Find where the given text appears and provide that cell's center as (X, Y) coordinate. 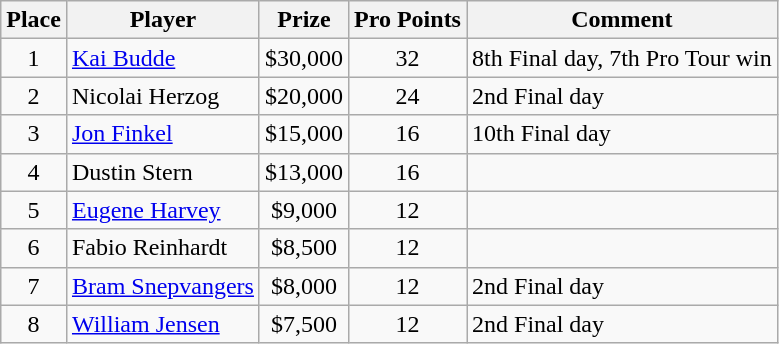
2 (34, 96)
$7,500 (304, 324)
Player (162, 20)
10th Final day (622, 134)
$15,000 (304, 134)
Kai Budde (162, 58)
$30,000 (304, 58)
6 (34, 248)
4 (34, 172)
Eugene Harvey (162, 210)
Place (34, 20)
Fabio Reinhardt (162, 248)
Jon Finkel (162, 134)
24 (408, 96)
William Jensen (162, 324)
$8,500 (304, 248)
7 (34, 286)
Pro Points (408, 20)
Bram Snepvangers (162, 286)
8 (34, 324)
$13,000 (304, 172)
$8,000 (304, 286)
5 (34, 210)
Dustin Stern (162, 172)
Nicolai Herzog (162, 96)
3 (34, 134)
$9,000 (304, 210)
Comment (622, 20)
32 (408, 58)
1 (34, 58)
Prize (304, 20)
$20,000 (304, 96)
8th Final day, 7th Pro Tour win (622, 58)
